Extract the (x, y) coordinate from the center of the cell holding the provided text.  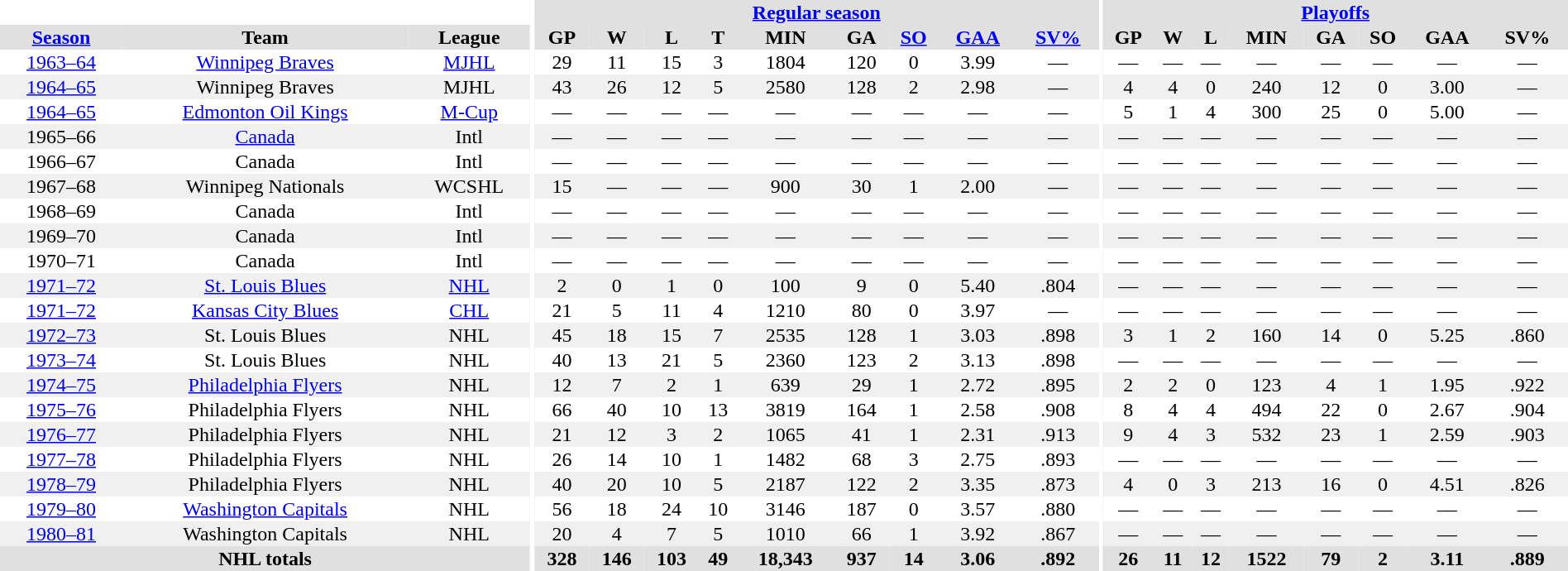
.873 (1058, 484)
2.75 (978, 459)
41 (862, 434)
3.99 (978, 62)
56 (562, 509)
.908 (1058, 410)
1977–78 (61, 459)
2.59 (1447, 434)
3146 (786, 509)
M-Cup (469, 112)
3.35 (978, 484)
1963–64 (61, 62)
.889 (1527, 559)
22 (1331, 410)
1979–80 (61, 509)
100 (786, 285)
300 (1267, 112)
3.06 (978, 559)
1978–79 (61, 484)
1210 (786, 310)
Edmonton Oil Kings (265, 112)
30 (862, 186)
532 (1267, 434)
937 (862, 559)
Regular season (816, 12)
2.72 (978, 385)
1.95 (1447, 385)
187 (862, 509)
68 (862, 459)
1972–73 (61, 335)
.893 (1058, 459)
18,343 (786, 559)
213 (1267, 484)
.867 (1058, 534)
120 (862, 62)
43 (562, 87)
45 (562, 335)
3819 (786, 410)
1976–77 (61, 434)
5.25 (1447, 335)
.904 (1527, 410)
Team (265, 37)
79 (1331, 559)
.804 (1058, 285)
.860 (1527, 335)
1970–71 (61, 261)
24 (672, 509)
2.58 (978, 410)
164 (862, 410)
146 (617, 559)
5.00 (1447, 112)
1968–69 (61, 211)
CHL (469, 310)
1482 (786, 459)
122 (862, 484)
1980–81 (61, 534)
Season (61, 37)
.903 (1527, 434)
25 (1331, 112)
2.67 (1447, 410)
3.57 (978, 509)
5.40 (978, 285)
3.00 (1447, 87)
.826 (1527, 484)
900 (786, 186)
494 (1267, 410)
1965–66 (61, 137)
639 (786, 385)
2535 (786, 335)
1966–67 (61, 161)
.913 (1058, 434)
.892 (1058, 559)
2.31 (978, 434)
4.51 (1447, 484)
2.98 (978, 87)
2580 (786, 87)
.922 (1527, 385)
Kansas City Blues (265, 310)
2.00 (978, 186)
League (469, 37)
8 (1128, 410)
160 (1267, 335)
1065 (786, 434)
Winnipeg Nationals (265, 186)
T (718, 37)
Playoffs (1335, 12)
WCSHL (469, 186)
3.13 (978, 360)
23 (1331, 434)
1804 (786, 62)
16 (1331, 484)
1969–70 (61, 236)
NHL totals (265, 559)
1973–74 (61, 360)
1975–76 (61, 410)
3.92 (978, 534)
80 (862, 310)
2360 (786, 360)
1010 (786, 534)
1974–75 (61, 385)
49 (718, 559)
3.11 (1447, 559)
3.03 (978, 335)
1522 (1267, 559)
103 (672, 559)
3.97 (978, 310)
.880 (1058, 509)
1967–68 (61, 186)
240 (1267, 87)
2187 (786, 484)
328 (562, 559)
.895 (1058, 385)
